Capture the cell that displays the provided text and extract its (x, y) central coordinate. 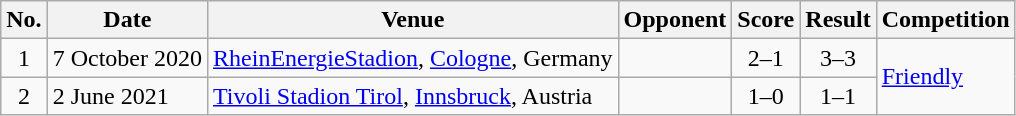
1–0 (766, 96)
No. (24, 20)
2–1 (766, 58)
Score (766, 20)
1 (24, 58)
Friendly (946, 77)
7 October 2020 (127, 58)
2 (24, 96)
3–3 (838, 58)
Tivoli Stadion Tirol, Innsbruck, Austria (414, 96)
2 June 2021 (127, 96)
Date (127, 20)
Result (838, 20)
Competition (946, 20)
Venue (414, 20)
Opponent (675, 20)
RheinEnergieStadion, Cologne, Germany (414, 58)
1–1 (838, 96)
